Scan for the cell matching the given text and deliver its [x, y] coordinate at center. 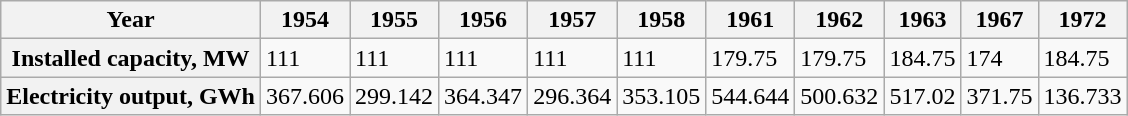
1962 [840, 20]
174 [1000, 58]
Electricity output, GWh [131, 96]
367.606 [304, 96]
371.75 [1000, 96]
1963 [922, 20]
364.347 [484, 96]
500.632 [840, 96]
1954 [304, 20]
1958 [662, 20]
1957 [572, 20]
299.142 [394, 96]
Installed capacity, MW [131, 58]
296.364 [572, 96]
517.02 [922, 96]
1972 [1082, 20]
1956 [484, 20]
544.644 [750, 96]
1967 [1000, 20]
353.105 [662, 96]
1961 [750, 20]
Year [131, 20]
1955 [394, 20]
136.733 [1082, 96]
